Return the (X, Y) coordinate for the center point of the cell that contains the specified text.  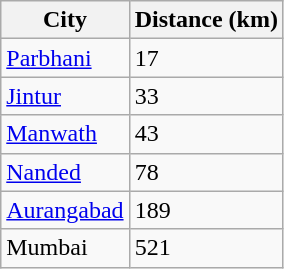
17 (206, 58)
33 (206, 96)
Manwath (65, 134)
Aurangabad (65, 210)
521 (206, 248)
78 (206, 172)
Jintur (65, 96)
Distance (km) (206, 20)
189 (206, 210)
Mumbai (65, 248)
Parbhani (65, 58)
Nanded (65, 172)
43 (206, 134)
City (65, 20)
